Find where the given text appears and provide that cell's center as (x, y) coordinate. 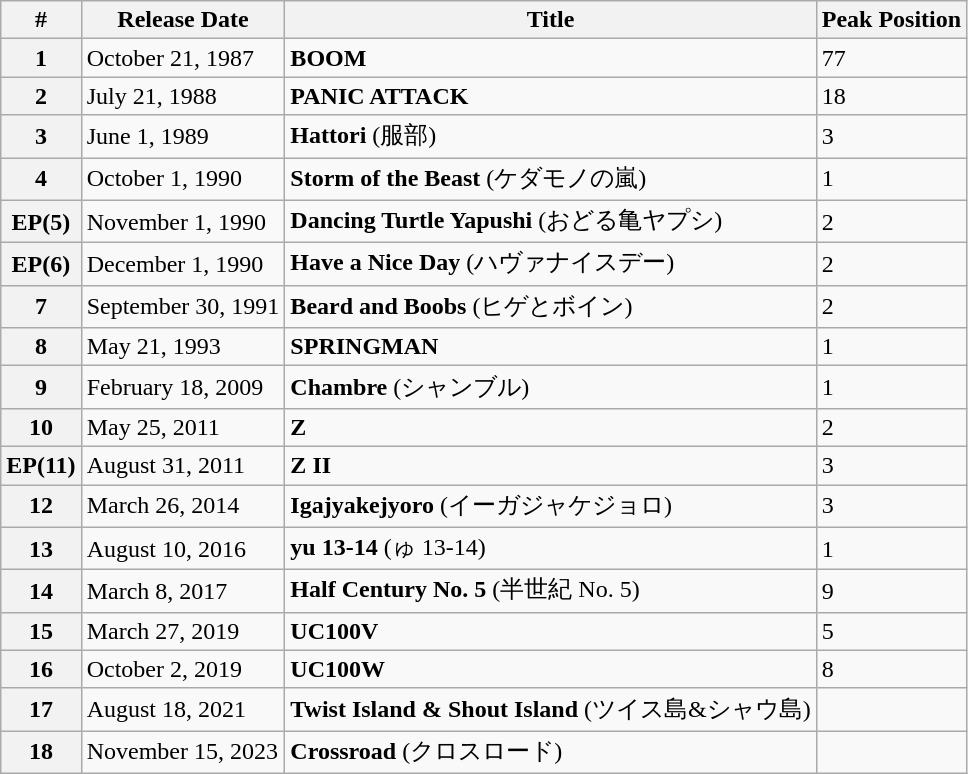
November 15, 2023 (183, 752)
September 30, 1991 (183, 306)
July 21, 1988 (183, 96)
August 18, 2021 (183, 710)
# (41, 20)
15 (41, 631)
Z (550, 427)
March 8, 2017 (183, 592)
EP(5) (41, 222)
Chambre (シャンブル) (550, 388)
Storm of the Beast (ケダモノの嵐) (550, 180)
16 (41, 669)
Have a Nice Day (ハヴァナイスデー) (550, 264)
May 25, 2011 (183, 427)
10 (41, 427)
Z II (550, 465)
4 (41, 180)
yu 13-14 (ゅ 13-14) (550, 548)
June 1, 1989 (183, 136)
5 (891, 631)
August 10, 2016 (183, 548)
7 (41, 306)
Title (550, 20)
PANIC ATTACK (550, 96)
UC100W (550, 669)
Twist Island & Shout Island (ツイス島&シャウ島) (550, 710)
EP(11) (41, 465)
UC100V (550, 631)
BOOM (550, 58)
October 1, 1990 (183, 180)
Half Century No. 5 (半世紀 No. 5) (550, 592)
Dancing Turtle Yapushi (おどる亀ヤプシ) (550, 222)
October 21, 1987 (183, 58)
13 (41, 548)
77 (891, 58)
November 1, 1990 (183, 222)
May 21, 1993 (183, 347)
Crossroad (クロスロード) (550, 752)
March 27, 2019 (183, 631)
August 31, 2011 (183, 465)
Beard and Boobs (ヒゲとボイン) (550, 306)
SPRINGMAN (550, 347)
February 18, 2009 (183, 388)
EP(6) (41, 264)
14 (41, 592)
October 2, 2019 (183, 669)
Release Date (183, 20)
Hattori (服部) (550, 136)
12 (41, 506)
Igajyakejyoro (イーガジャケジョロ) (550, 506)
17 (41, 710)
Peak Position (891, 20)
December 1, 1990 (183, 264)
March 26, 2014 (183, 506)
